For the text-containing cell, return its midpoint in [X, Y] coordinate format. 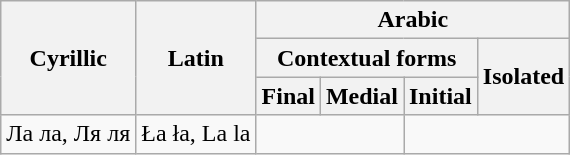
Latin [196, 58]
Ла ла, Ля ля [68, 134]
Arabic [413, 20]
Ła ła, La la [196, 134]
Initial [441, 96]
Contextual forms [366, 58]
Final [288, 96]
Isolated [523, 77]
Medial [362, 96]
Cyrillic [68, 58]
